Search for the cell housing the specified text and yield its (X, Y) center coordinate. 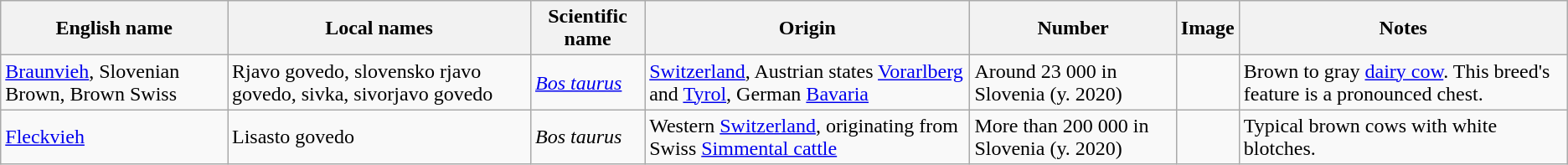
Switzerland, Austrian states Vorarlberg and Tyrol, German Bavaria (807, 82)
More than 200 000 in Slovenia (y. 2020) (1073, 137)
Local names (379, 28)
Lisasto govedo (379, 137)
Around 23 000 in Slovenia (y. 2020) (1073, 82)
English name (114, 28)
Typical brown cows with white blotches. (1403, 137)
Image (1208, 28)
Notes (1403, 28)
Origin (807, 28)
Braunvieh, Slovenian Brown, Brown Swiss (114, 82)
Rjavo govedo, slovensko rjavo govedo, sivka, sivorjavo govedo (379, 82)
Number (1073, 28)
Fleckvieh (114, 137)
Brown to gray dairy cow. This breed's feature is a pronounced chest. (1403, 82)
Scientific name (587, 28)
Western Switzerland, originating from Swiss Simmental cattle (807, 137)
